Locate the cell with the specified text and output its (X, Y) center coordinate. 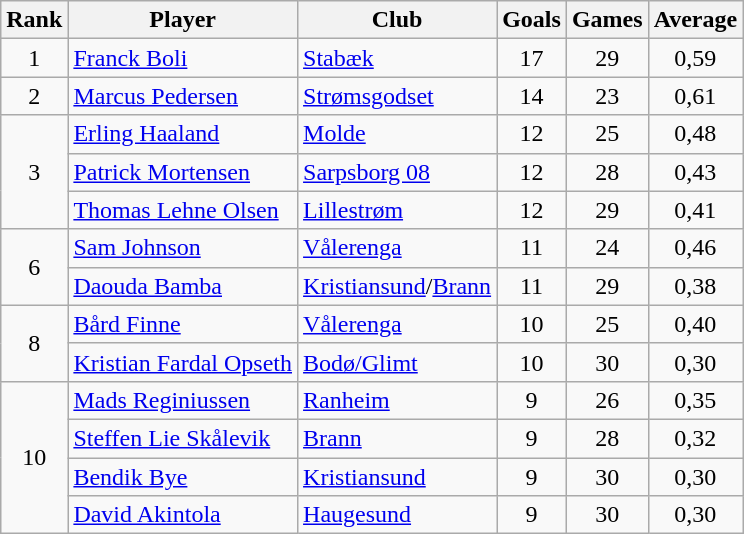
David Akintola (183, 515)
Marcus Pedersen (183, 96)
Molde (398, 134)
26 (607, 400)
Bendik Bye (183, 477)
Sam Johnson (183, 248)
Lillestrøm (398, 210)
8 (34, 343)
Kristiansund (398, 477)
Mads Reginiussen (183, 400)
Haugesund (398, 515)
Thomas Lehne Olsen (183, 210)
0,59 (696, 58)
0,46 (696, 248)
2 (34, 96)
Goals (532, 20)
0,40 (696, 324)
Rank (34, 20)
Sarpsborg 08 (398, 172)
24 (607, 248)
Daouda Bamba (183, 286)
Bodø/Glimt (398, 362)
Club (398, 20)
Brann (398, 438)
Erling Haaland (183, 134)
0,43 (696, 172)
Steffen Lie Skålevik (183, 438)
23 (607, 96)
Strømsgodset (398, 96)
17 (532, 58)
0,35 (696, 400)
3 (34, 172)
Patrick Mortensen (183, 172)
Kristiansund/Brann (398, 286)
Bård Finne (183, 324)
Stabæk (398, 58)
Ranheim (398, 400)
6 (34, 267)
Kristian Fardal Opseth (183, 362)
0,48 (696, 134)
0,38 (696, 286)
14 (532, 96)
Player (183, 20)
Franck Boli (183, 58)
Games (607, 20)
0,61 (696, 96)
1 (34, 58)
Average (696, 20)
0,32 (696, 438)
0,41 (696, 210)
